Return (X, Y) of the center of cell containing provided text 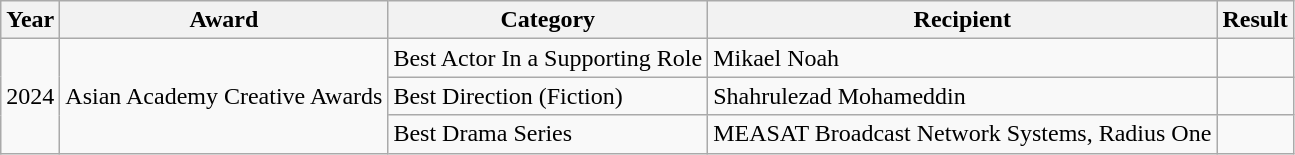
Asian Academy Creative Awards (224, 96)
Category (548, 20)
Year (30, 20)
Recipient (962, 20)
Mikael Noah (962, 58)
2024 (30, 96)
Result (1255, 20)
MEASAT Broadcast Network Systems, Radius One (962, 134)
Shahrulezad Mohameddin (962, 96)
Best Direction (Fiction) (548, 96)
Award (224, 20)
Best Actor In a Supporting Role (548, 58)
Best Drama Series (548, 134)
